Pinpoint the cell where the given text exists, returning its (X, Y) midpoint coordinate. 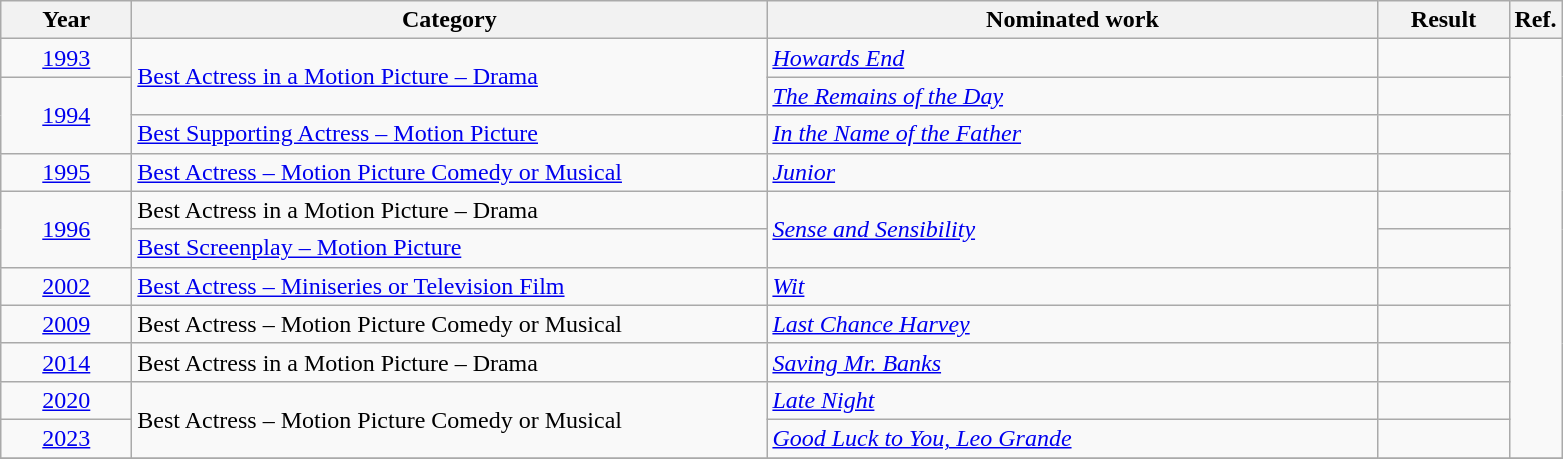
Ref. (1536, 20)
Sense and Sensibility (1072, 229)
Late Night (1072, 400)
Best Supporting Actress – Motion Picture (450, 134)
Best Actress – Miniseries or Television Film (450, 286)
Result (1444, 20)
Wit (1072, 286)
Year (66, 20)
1994 (66, 115)
The Remains of the Day (1072, 96)
1993 (66, 58)
Nominated work (1072, 20)
Best Screenplay – Motion Picture (450, 248)
Category (450, 20)
2020 (66, 400)
Junior (1072, 172)
In the Name of the Father (1072, 134)
1995 (66, 172)
Good Luck to You, Leo Grande (1072, 438)
2002 (66, 286)
Last Chance Harvey (1072, 324)
2014 (66, 362)
Saving Mr. Banks (1072, 362)
1996 (66, 229)
2009 (66, 324)
2023 (66, 438)
Howards End (1072, 58)
